Determine the (X, Y) coordinate at the center of the cell enclosing the given text.  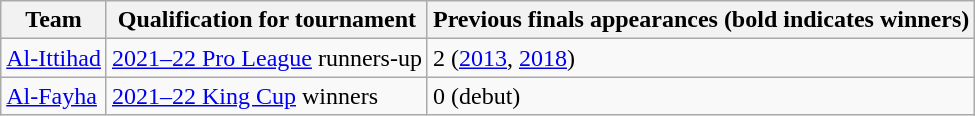
2 (2013, 2018) (700, 58)
2021–22 Pro League runners-up (266, 58)
Al-Ittihad (54, 58)
Team (54, 20)
Previous finals appearances (bold indicates winners) (700, 20)
Al-Fayha (54, 96)
2021–22 King Cup winners (266, 96)
Qualification for tournament (266, 20)
0 (debut) (700, 96)
